Find where the given text appears and provide that cell's center as (X, Y) coordinate. 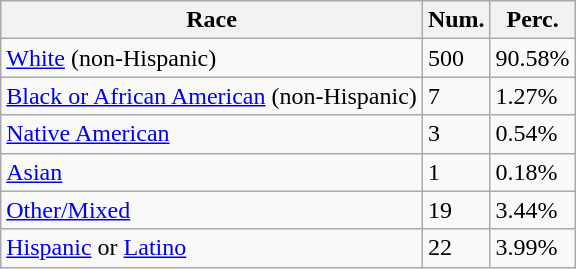
3.99% (532, 248)
Num. (456, 20)
19 (456, 210)
90.58% (532, 58)
0.18% (532, 172)
3 (456, 134)
1.27% (532, 96)
500 (456, 58)
Hispanic or Latino (212, 248)
Other/Mixed (212, 210)
Asian (212, 172)
Race (212, 20)
1 (456, 172)
3.44% (532, 210)
7 (456, 96)
White (non-Hispanic) (212, 58)
22 (456, 248)
Black or African American (non-Hispanic) (212, 96)
Perc. (532, 20)
0.54% (532, 134)
Native American (212, 134)
